Provide the (X, Y) coordinate of the cell's center where the given text is located.  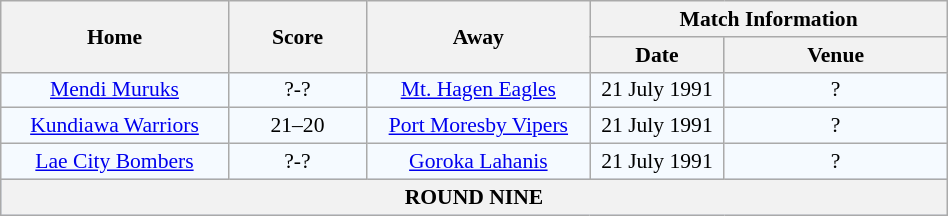
Score (297, 36)
Away (478, 36)
Date (657, 55)
Port Moresby Vipers (478, 126)
Mendi Muruks (114, 90)
Kundiawa Warriors (114, 126)
ROUND NINE (474, 197)
Mt. Hagen Eagles (478, 90)
Match Information (768, 19)
Home (114, 36)
Lae City Bombers (114, 162)
21–20 (297, 126)
Venue (836, 55)
Goroka Lahanis (478, 162)
